Return [x, y] of the center of cell containing provided text 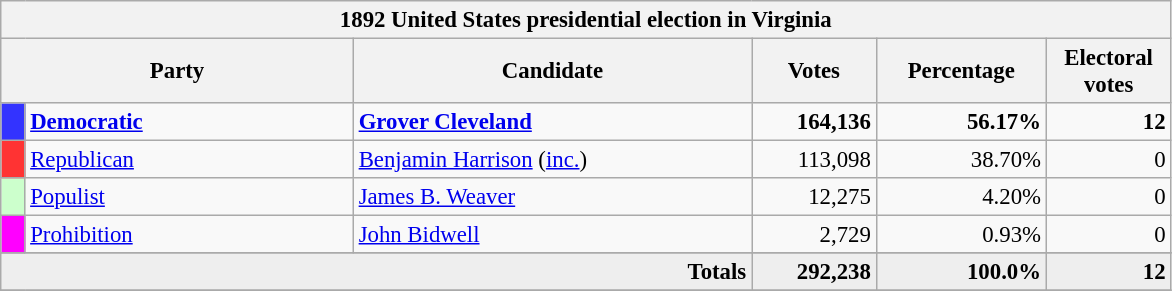
4.20% [961, 197]
12 [1108, 122]
Party [178, 72]
1892 United States presidential election in Virginia [586, 20]
0.93% [961, 235]
Grover Cleveland [552, 122]
Populist [189, 197]
Votes [814, 72]
164,136 [814, 122]
Benjamin Harrison (inc.) [552, 160]
John Bidwell [552, 235]
113,098 [814, 160]
56.17% [961, 122]
2,729 [814, 235]
Democratic [189, 122]
Electoral votes [1108, 72]
38.70% [961, 160]
Candidate [552, 72]
Percentage [961, 72]
Prohibition [189, 235]
12,275 [814, 197]
James B. Weaver [552, 197]
Republican [189, 160]
